Provide the [x, y] coordinate of the cell's center where the given text is located.  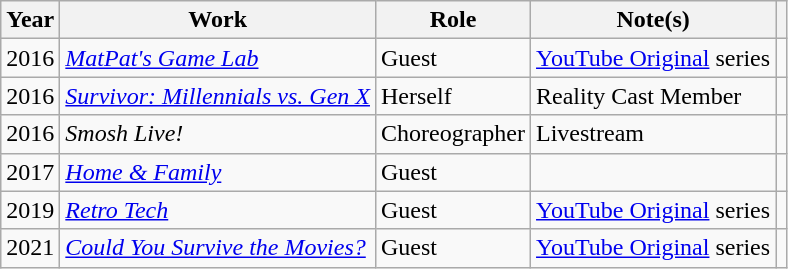
Year [30, 20]
Retro Tech [218, 210]
Work [218, 20]
Herself [452, 96]
Survivor: Millennials vs. Gen X [218, 96]
Home & Family [218, 172]
2019 [30, 210]
Smosh Live! [218, 134]
Choreographer [452, 134]
Note(s) [654, 20]
Could You Survive the Movies? [218, 248]
Livestream [654, 134]
2017 [30, 172]
Role [452, 20]
MatPat's Game Lab [218, 58]
2021 [30, 248]
Reality Cast Member [654, 96]
